Capture the cell that displays the provided text and extract its (X, Y) central coordinate. 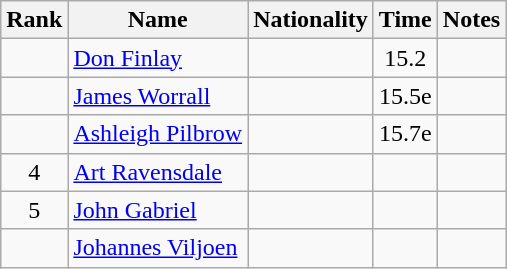
Ashleigh Pilbrow (158, 134)
15.7e (405, 134)
Don Finlay (158, 58)
15.2 (405, 58)
James Worrall (158, 96)
15.5e (405, 96)
Rank (34, 20)
Name (158, 20)
John Gabriel (158, 210)
4 (34, 172)
Nationality (311, 20)
Johannes Viljoen (158, 248)
Time (405, 20)
5 (34, 210)
Art Ravensdale (158, 172)
Notes (471, 20)
